Scan for the cell matching the given text and deliver its [x, y] coordinate at center. 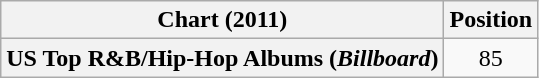
US Top R&B/Hip-Hop Albums (Billboard) [222, 58]
85 [491, 58]
Chart (2011) [222, 20]
Position [491, 20]
